From the cell containing the given text, extract its center point as [x, y] coordinate. 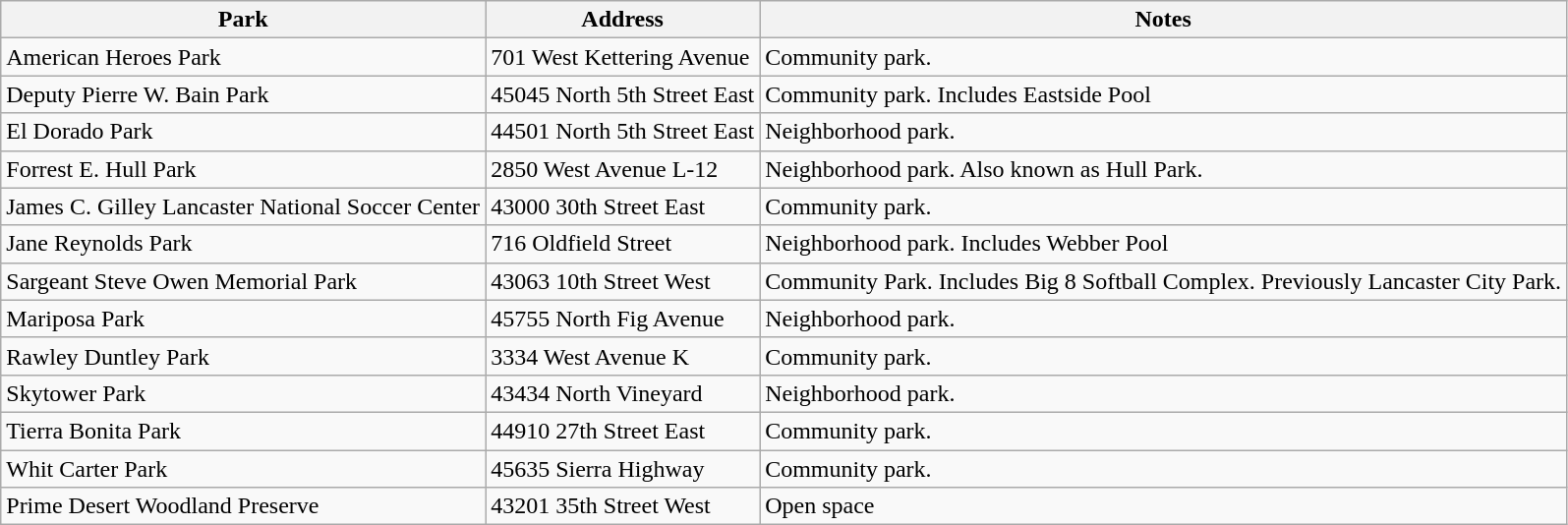
Jane Reynolds Park [244, 244]
716 Oldfield Street [623, 244]
Deputy Pierre W. Bain Park [244, 94]
Whit Carter Park [244, 469]
Neighborhood park. Includes Webber Pool [1164, 244]
Rawley Duntley Park [244, 356]
45635 Sierra Highway [623, 469]
Community park. Includes Eastside Pool [1164, 94]
Community Park. Includes Big 8 Softball Complex. Previously Lancaster City Park. [1164, 281]
James C. Gilley Lancaster National Soccer Center [244, 206]
2850 West Avenue L-12 [623, 169]
701 West Kettering Avenue [623, 57]
American Heroes Park [244, 57]
El Dorado Park [244, 132]
Tierra Bonita Park [244, 431]
45755 North Fig Avenue [623, 319]
Neighborhood park. Also known as Hull Park. [1164, 169]
Prime Desert Woodland Preserve [244, 506]
Park [244, 20]
43000 30th Street East [623, 206]
44910 27th Street East [623, 431]
Forrest E. Hull Park [244, 169]
45045 North 5th Street East [623, 94]
Open space [1164, 506]
Skytower Park [244, 393]
43063 10th Street West [623, 281]
44501 North 5th Street East [623, 132]
3334 West Avenue K [623, 356]
Mariposa Park [244, 319]
Notes [1164, 20]
43434 North Vineyard [623, 393]
43201 35th Street West [623, 506]
Address [623, 20]
Sargeant Steve Owen Memorial Park [244, 281]
